Scan for the cell matching the given text and deliver its (X, Y) coordinate at center. 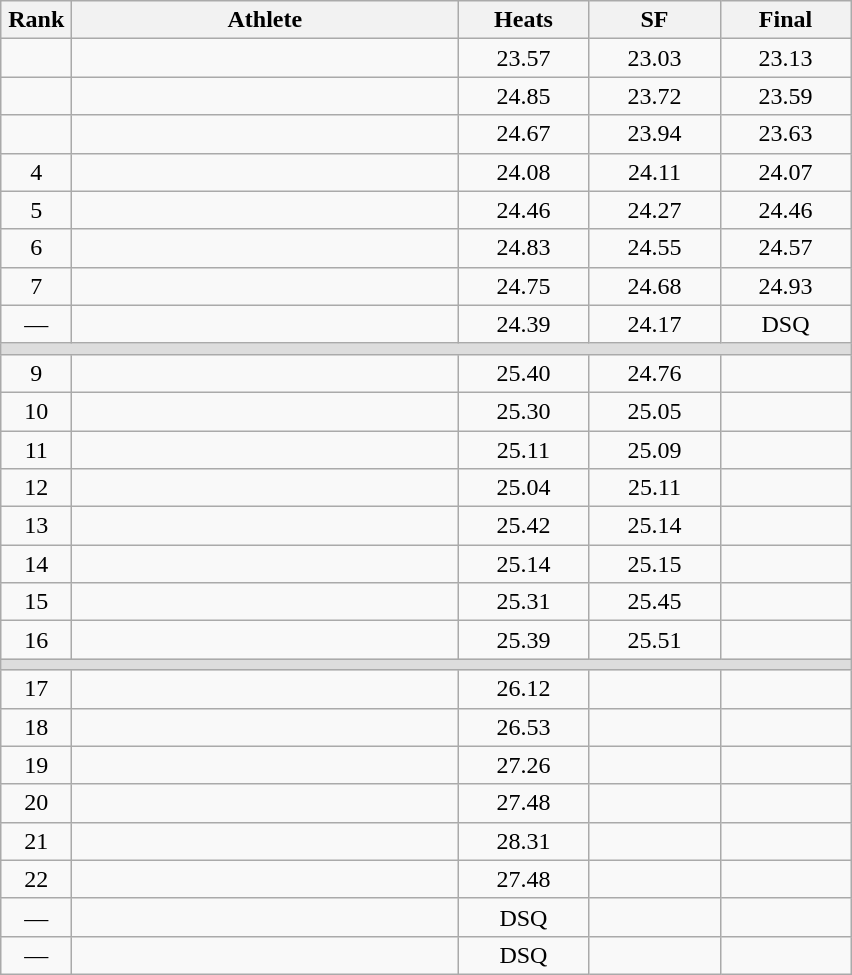
24.68 (654, 286)
15 (36, 602)
18 (36, 727)
24.85 (524, 96)
20 (36, 803)
22 (36, 879)
26.12 (524, 689)
23.03 (654, 58)
Final (786, 20)
24.17 (654, 324)
25.51 (654, 640)
10 (36, 411)
9 (36, 373)
23.63 (786, 134)
24.11 (654, 172)
24.08 (524, 172)
17 (36, 689)
23.94 (654, 134)
25.42 (524, 526)
11 (36, 449)
23.59 (786, 96)
25.40 (524, 373)
Athlete (265, 20)
19 (36, 765)
26.53 (524, 727)
24.67 (524, 134)
7 (36, 286)
24.27 (654, 210)
25.45 (654, 602)
24.57 (786, 248)
24.75 (524, 286)
5 (36, 210)
Rank (36, 20)
24.83 (524, 248)
25.39 (524, 640)
13 (36, 526)
24.39 (524, 324)
23.72 (654, 96)
21 (36, 841)
16 (36, 640)
27.26 (524, 765)
4 (36, 172)
28.31 (524, 841)
6 (36, 248)
Heats (524, 20)
24.76 (654, 373)
24.55 (654, 248)
24.07 (786, 172)
25.30 (524, 411)
23.57 (524, 58)
23.13 (786, 58)
12 (36, 488)
25.31 (524, 602)
24.93 (786, 286)
25.15 (654, 564)
25.09 (654, 449)
SF (654, 20)
25.04 (524, 488)
14 (36, 564)
25.05 (654, 411)
